Locate the cell with the specified text and output its (X, Y) center coordinate. 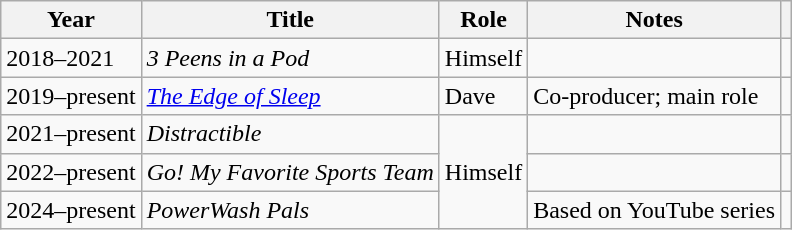
Role (483, 20)
Title (290, 20)
Go! My Favorite Sports Team (290, 172)
The Edge of Sleep (290, 96)
Based on YouTube series (654, 210)
Distractible (290, 134)
2022–present (71, 172)
2024–present (71, 210)
Notes (654, 20)
2018–2021 (71, 58)
2019–present (71, 96)
Co-producer; main role (654, 96)
3 Peens in a Pod (290, 58)
2021–present (71, 134)
Dave (483, 96)
PowerWash Pals (290, 210)
Year (71, 20)
